For the text-containing cell, return its midpoint in [x, y] coordinate format. 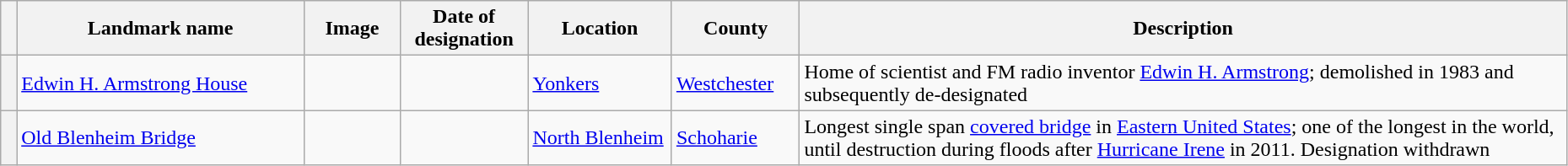
County [736, 29]
Image [353, 29]
Home of scientist and FM radio inventor Edwin H. Armstrong; demolished in 1983 and subsequently de-designated [1183, 83]
Date of designation [464, 29]
North Blenheim [600, 138]
Description [1183, 29]
Edwin H. Armstrong House [160, 83]
Landmark name [160, 29]
Schoharie [736, 138]
Location [600, 29]
Westchester [736, 83]
Yonkers [600, 83]
Old Blenheim Bridge [160, 138]
